Output the (X, Y) coordinate of the center of the cell containing the given text.  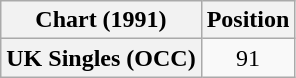
UK Singles (OCC) (101, 58)
Position (248, 20)
Chart (1991) (101, 20)
91 (248, 58)
